Pinpoint the cell where the given text exists, returning its (X, Y) midpoint coordinate. 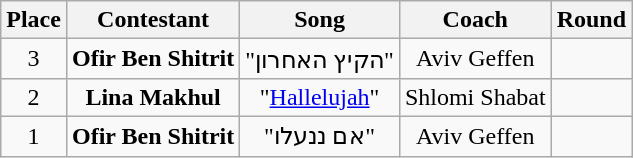
3 (34, 59)
Lina Makhul (152, 97)
1 (34, 136)
"Hallelujah" (320, 97)
Place (34, 20)
"אם ננעלו" (320, 136)
Coach (475, 20)
Round (591, 20)
Shlomi Shabat (475, 97)
Song (320, 20)
"הקיץ האחרון" (320, 59)
2 (34, 97)
Contestant (152, 20)
